Identify which cell holds the provided text, then report its (X, Y) central coordinate. 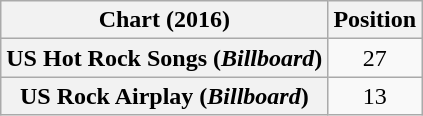
US Rock Airplay (Billboard) (164, 96)
Chart (2016) (164, 20)
13 (375, 96)
Position (375, 20)
US Hot Rock Songs (Billboard) (164, 58)
27 (375, 58)
